Find where the given text appears and provide that cell's center as [x, y] coordinate. 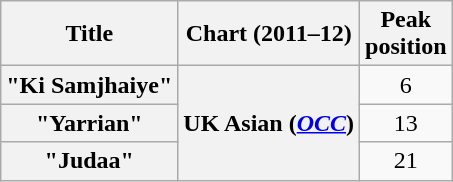
Title [90, 34]
13 [406, 123]
6 [406, 85]
21 [406, 161]
UK Asian (OCC) [269, 123]
"Judaa" [90, 161]
"Yarrian" [90, 123]
"Ki Samjhaiye" [90, 85]
Chart (2011–12) [269, 34]
Peakposition [406, 34]
